Detect which cell encompasses the target text, then output its [x, y] center coordinate. 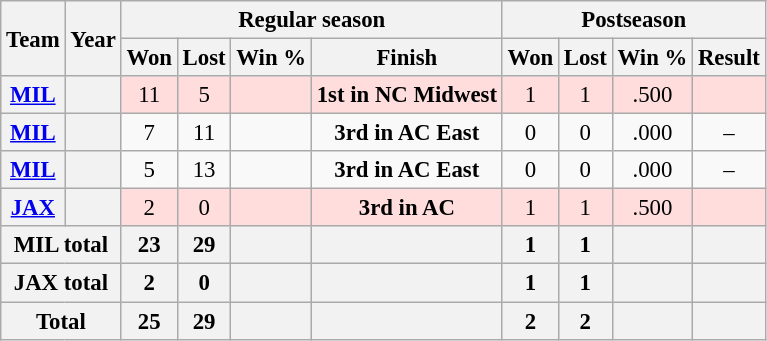
Finish [406, 58]
Result [730, 58]
Regular season [312, 20]
JAX total [61, 283]
JAX [33, 208]
Postseason [634, 20]
MIL total [61, 245]
Year [93, 38]
13 [204, 170]
23 [149, 245]
3rd in AC [406, 208]
Team [33, 38]
7 [149, 133]
25 [149, 321]
Total [61, 321]
1st in NC Midwest [406, 95]
